For the text-containing cell, return its midpoint in [x, y] coordinate format. 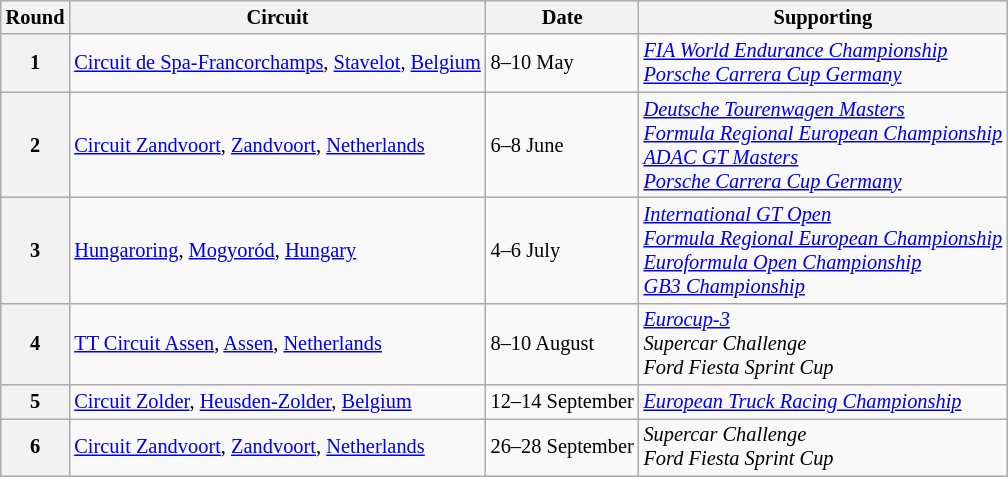
6 [36, 447]
8–10 August [562, 344]
Circuit de Spa-Francorchamps, Stavelot, Belgium [277, 63]
26–28 September [562, 447]
6–8 June [562, 145]
1 [36, 63]
2 [36, 145]
8–10 May [562, 63]
Circuit [277, 17]
International GT OpenFormula Regional European ChampionshipEuroformula Open ChampionshipGB3 Championship [824, 250]
Eurocup-3Supercar ChallengeFord Fiesta Sprint Cup [824, 344]
Supporting [824, 17]
3 [36, 250]
Date [562, 17]
5 [36, 402]
Hungaroring, Mogyoród, Hungary [277, 250]
Supercar ChallengeFord Fiesta Sprint Cup [824, 447]
FIA World Endurance ChampionshipPorsche Carrera Cup Germany [824, 63]
12–14 September [562, 402]
TT Circuit Assen, Assen, Netherlands [277, 344]
Deutsche Tourenwagen MastersFormula Regional European ChampionshipADAC GT MastersPorsche Carrera Cup Germany [824, 145]
4 [36, 344]
4–6 July [562, 250]
European Truck Racing Championship [824, 402]
Circuit Zolder, Heusden-Zolder, Belgium [277, 402]
Round [36, 17]
